Return the (x, y) coordinate for the center point of the cell that contains the specified text.  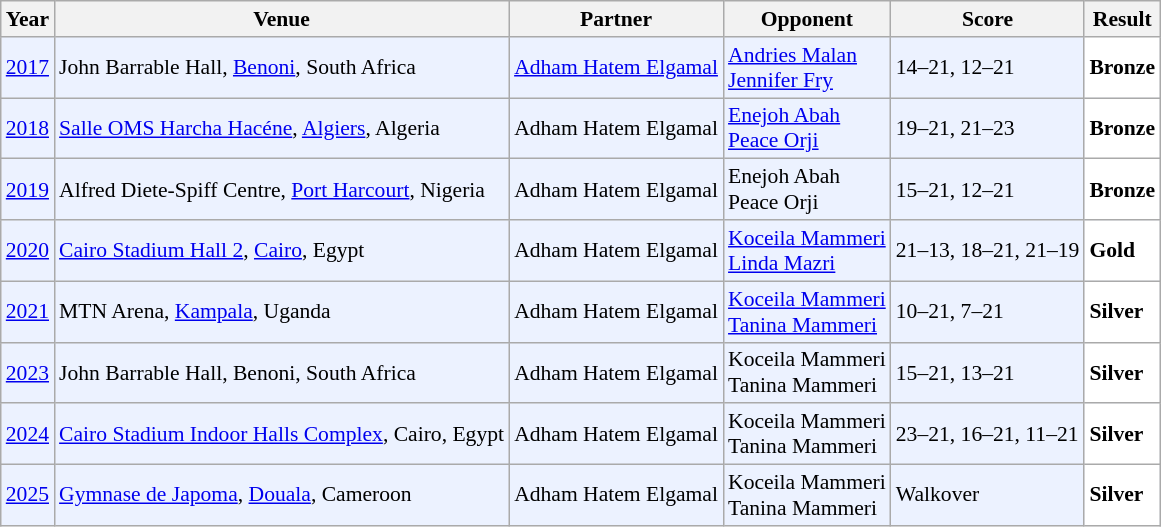
Venue (282, 19)
Cairo Stadium Indoor Halls Complex, Cairo, Egypt (282, 434)
2018 (28, 128)
Result (1122, 19)
2019 (28, 190)
14–21, 12–21 (988, 68)
Gold (1122, 250)
23–21, 16–21, 11–21 (988, 434)
Cairo Stadium Hall 2, Cairo, Egypt (282, 250)
Partner (616, 19)
Walkover (988, 496)
Salle OMS Harcha Hacéne, Algiers, Algeria (282, 128)
MTN Arena, Kampala, Uganda (282, 312)
2025 (28, 496)
Koceila Mammeri Linda Mazri (807, 250)
2021 (28, 312)
Gymnase de Japoma, Douala, Cameroon (282, 496)
15–21, 13–21 (988, 372)
Year (28, 19)
21–13, 18–21, 21–19 (988, 250)
Alfred Diete-Spiff Centre, Port Harcourt, Nigeria (282, 190)
2017 (28, 68)
15–21, 12–21 (988, 190)
2020 (28, 250)
Opponent (807, 19)
Andries Malan Jennifer Fry (807, 68)
Score (988, 19)
19–21, 21–23 (988, 128)
2024 (28, 434)
2023 (28, 372)
10–21, 7–21 (988, 312)
